Search for the cell housing the specified text and yield its (x, y) center coordinate. 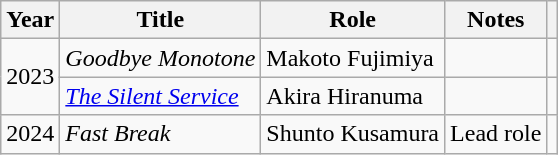
2023 (30, 77)
The Silent Service (160, 96)
Goodbye Monotone (160, 58)
Lead role (496, 134)
Shunto Kusamura (353, 134)
2024 (30, 134)
Akira Hiranuma (353, 96)
Year (30, 20)
Title (160, 20)
Notes (496, 20)
Makoto Fujimiya (353, 58)
Role (353, 20)
Fast Break (160, 134)
